Capture the cell that displays the provided text and extract its [x, y] central coordinate. 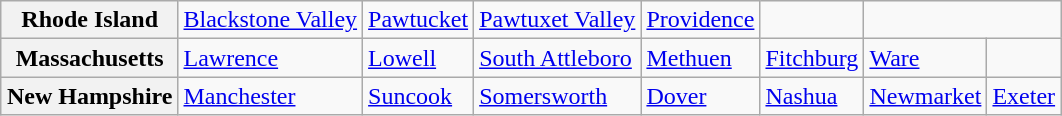
Providence [700, 20]
Manchester [270, 96]
Newmarket [926, 96]
Ware [926, 58]
Dover [700, 96]
South Attleboro [558, 58]
Methuen [700, 58]
Nashua [812, 96]
Lowell [418, 58]
Exeter [1024, 96]
Suncook [418, 96]
Fitchburg [812, 58]
Somersworth [558, 96]
Lawrence [270, 58]
Massachusetts [90, 58]
New Hampshire [90, 96]
Blackstone Valley [270, 20]
Rhode Island [90, 20]
Pawtuxet Valley [558, 20]
Pawtucket [418, 20]
